Determine the [X, Y] coordinate at the center of the cell enclosing the given text.  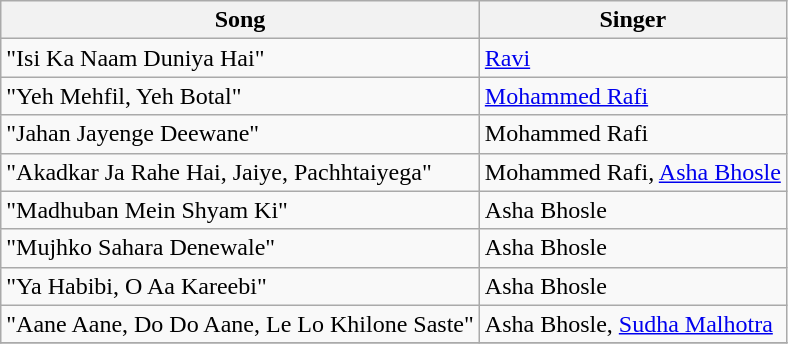
Song [240, 20]
Ravi [632, 58]
Asha Bhosle, Sudha Malhotra [632, 324]
"Akadkar Ja Rahe Hai, Jaiye, Pachhtaiyega" [240, 172]
"Yeh Mehfil, Yeh Botal" [240, 96]
"Mujhko Sahara Denewale" [240, 248]
"Ya Habibi, O Aa Kareebi" [240, 286]
"Madhuban Mein Shyam Ki" [240, 210]
"Aane Aane, Do Do Aane, Le Lo Khilone Saste" [240, 324]
Singer [632, 20]
"Isi Ka Naam Duniya Hai" [240, 58]
"Jahan Jayenge Deewane" [240, 134]
Mohammed Rafi, Asha Bhosle [632, 172]
